Find where the given text appears and provide that cell's center as [X, Y] coordinate. 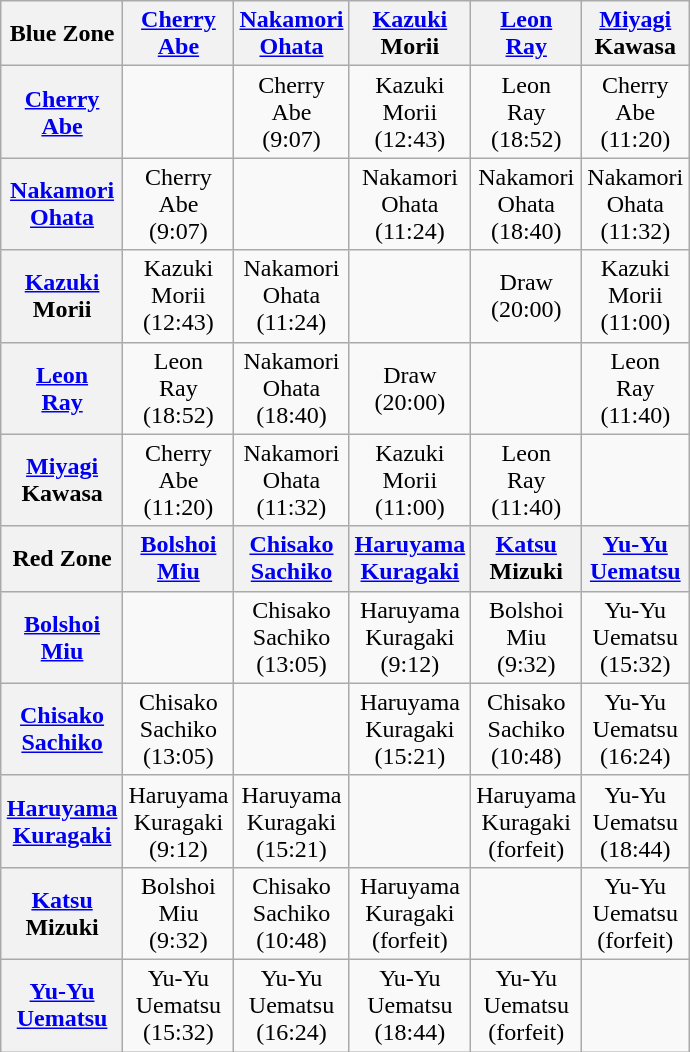
Red Zone [62, 558]
Blue Zone [62, 34]
